Determine the [x, y] coordinate at the center of the cell enclosing the given text.  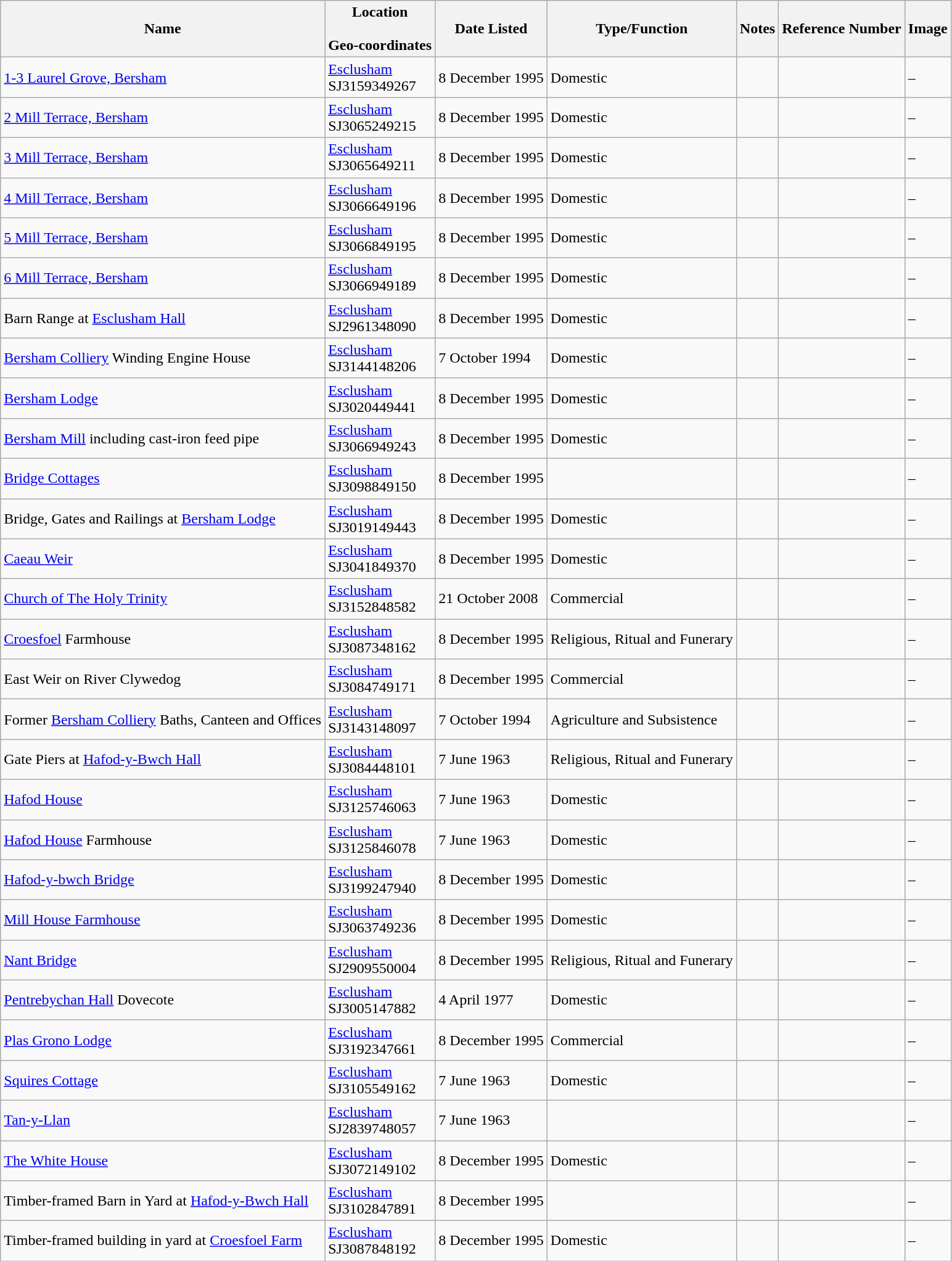
Notes [757, 29]
2 Mill Terrace, Bersham [163, 117]
Hafod-y-bwch Bridge [163, 879]
Tan-y-Llan [163, 1120]
EsclushamSJ3065649211 [380, 158]
EsclushamSJ3143148097 [380, 719]
Bridge, Gates and Railings at Bersham Lodge [163, 518]
EsclushamSJ3065249215 [380, 117]
Hafod House Farmhouse [163, 840]
EsclushamSJ3066649196 [380, 197]
EsclushamSJ3199247940 [380, 879]
4 April 1977 [491, 1000]
Former Bersham Colliery Baths, Canteen and Offices [163, 719]
Plas Grono Lodge [163, 1040]
EsclushamSJ3098849150 [380, 479]
Gate Piers at Hafod-y-Bwch Hall [163, 760]
EsclushamSJ3159349267 [380, 78]
Church of The Holy Trinity [163, 599]
EsclushamSJ3066949189 [380, 277]
East Weir on River Clywedog [163, 680]
Type/Function [641, 29]
EsclushamSJ3084448101 [380, 760]
EsclushamSJ3066849195 [380, 238]
EsclushamSJ3066949243 [380, 438]
EsclushamSJ3087348162 [380, 639]
Nant Bridge [163, 959]
Bersham Lodge [163, 398]
EsclushamSJ3084749171 [380, 680]
EsclushamSJ2909550004 [380, 959]
EsclushamSJ3063749236 [380, 920]
Bridge Cottages [163, 479]
5 Mill Terrace, Bersham [163, 238]
Squires Cottage [163, 1080]
Timber-framed Barn in Yard at Hafod-y-Bwch Hall [163, 1201]
EsclushamSJ3019149443 [380, 518]
EsclushamSJ3125746063 [380, 799]
Bersham Mill including cast-iron feed pipe [163, 438]
EsclushamSJ3152848582 [380, 599]
The White House [163, 1160]
Date Listed [491, 29]
EsclushamSJ3144148206 [380, 358]
Name [163, 29]
21 October 2008 [491, 599]
EsclushamSJ3087848192 [380, 1241]
Hafod House [163, 799]
Pentrebychan Hall Dovecote [163, 1000]
EsclushamSJ3192347661 [380, 1040]
Reference Number [842, 29]
Caeau Weir [163, 559]
Mill House Farmhouse [163, 920]
EsclushamSJ2839748057 [380, 1120]
EsclushamSJ2961348090 [380, 318]
Timber-framed building in yard at Croesfoel Farm [163, 1241]
EsclushamSJ3005147882 [380, 1000]
EsclushamSJ3105549162 [380, 1080]
6 Mill Terrace, Bersham [163, 277]
3 Mill Terrace, Bersham [163, 158]
Image [927, 29]
Agriculture and Subsistence [641, 719]
EsclushamSJ3102847891 [380, 1201]
LocationGeo-coordinates [380, 29]
1-3 Laurel Grove, Bersham [163, 78]
Croesfoel Farmhouse [163, 639]
EsclushamSJ3041849370 [380, 559]
4 Mill Terrace, Bersham [163, 197]
EsclushamSJ3020449441 [380, 398]
EsclushamSJ3125846078 [380, 840]
Barn Range at Esclusham Hall [163, 318]
Bersham Colliery Winding Engine House [163, 358]
EsclushamSJ3072149102 [380, 1160]
